Determine the [X, Y] coordinate at the center of the cell enclosing the given text.  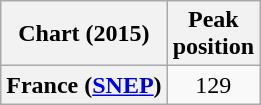
Peakposition [213, 34]
Chart (2015) [84, 34]
France (SNEP) [84, 85]
129 [213, 85]
